From the cell containing the given text, extract its center point as (X, Y) coordinate. 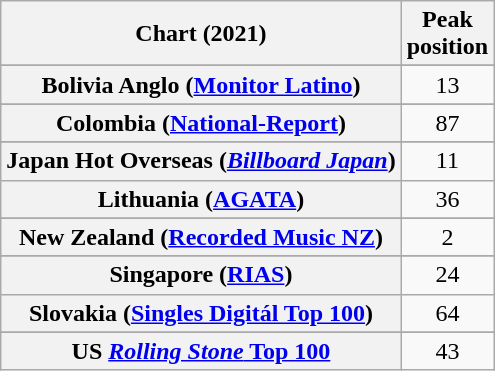
13 (447, 85)
Japan Hot Overseas (Billboard Japan) (201, 161)
43 (447, 351)
Lithuania (AGATA) (201, 199)
Singapore (RIAS) (201, 275)
2 (447, 237)
87 (447, 123)
US Rolling Stone Top 100 (201, 351)
Colombia (National-Report) (201, 123)
11 (447, 161)
36 (447, 199)
24 (447, 275)
Bolivia Anglo (Monitor Latino) (201, 85)
New Zealand (Recorded Music NZ) (201, 237)
Chart (2021) (201, 34)
64 (447, 313)
Peakposition (447, 34)
Slovakia (Singles Digitál Top 100) (201, 313)
